Return the (X, Y) coordinate for the center point of the cell that contains the specified text.  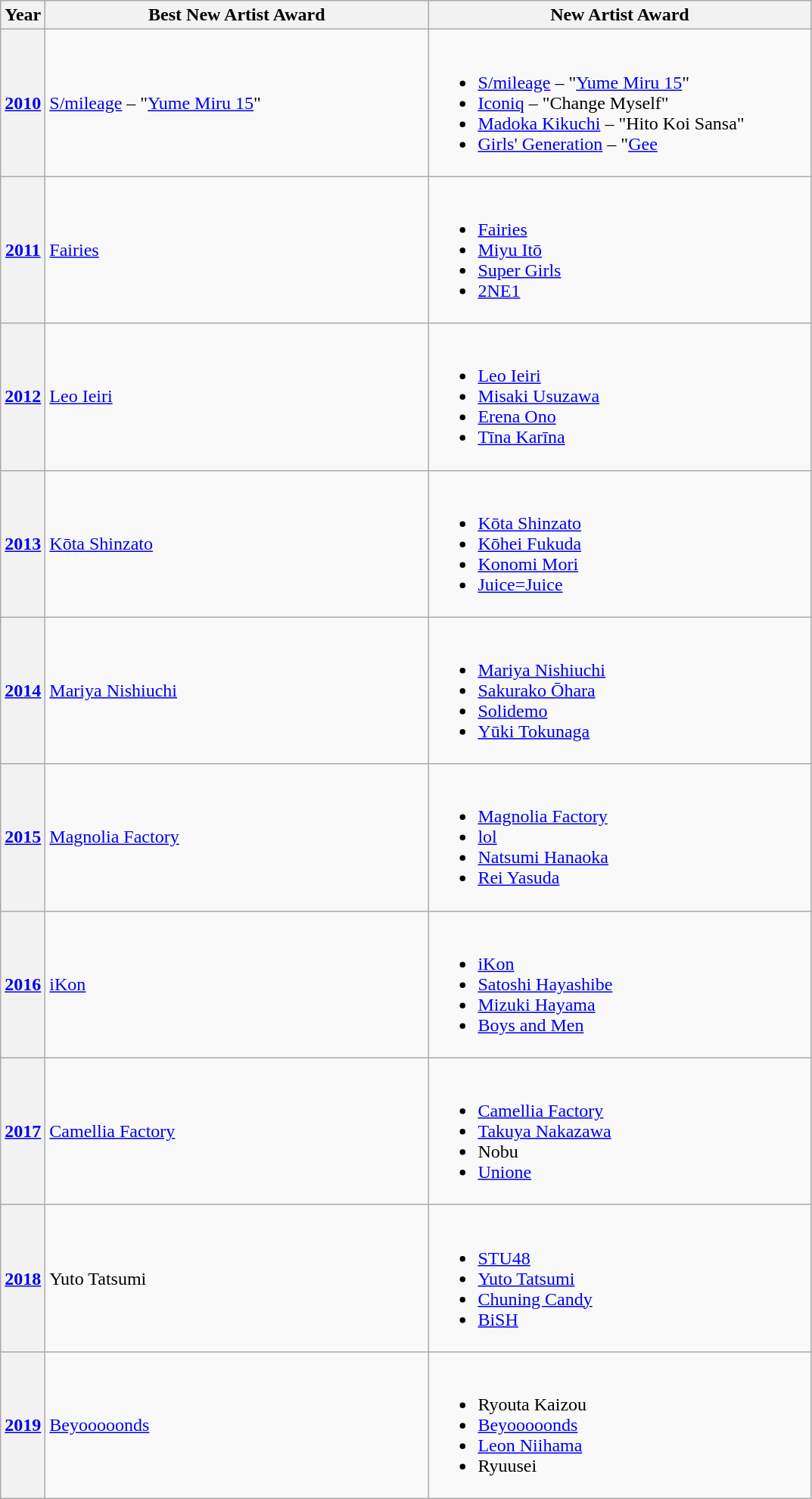
Leo IeiriMisaki UsuzawaErena OnoTīna Karīna (620, 397)
Fairies (237, 250)
2014 (23, 690)
Mariya Nishiuchi (237, 690)
Beyooooonds (237, 1425)
2018 (23, 1278)
Yuto Tatsumi (237, 1278)
2012 (23, 397)
Camellia FactoryTakuya NakazawaNobuUnione (620, 1131)
Ryouta KaizouBeyooooondsLeon NiihamaRyuusei (620, 1425)
2015 (23, 837)
Magnolia FactorylolNatsumi HanaokaRei Yasuda (620, 837)
S/mileage – "Yume Miru 15" (237, 103)
2017 (23, 1131)
Leo Ieiri (237, 397)
Mariya NishiuchiSakurako ŌharaSolidemoYūki Tokunaga (620, 690)
2016 (23, 984)
2010 (23, 103)
Kōta ShinzatoKōhei FukudaKonomi MoriJuice=Juice (620, 544)
S/mileage – "Yume Miru 15"Iconiq – "Change Myself"Madoka Kikuchi – "Hito Koi Sansa"Girls' Generation – "Gee (620, 103)
Camellia Factory (237, 1131)
iKon (237, 984)
FairiesMiyu ItōSuper Girls2NE1 (620, 250)
New Artist Award (620, 15)
Magnolia Factory (237, 837)
Year (23, 15)
STU48Yuto TatsumiChuning CandyBiSH (620, 1278)
2019 (23, 1425)
2013 (23, 544)
Kōta Shinzato (237, 544)
Best New Artist Award (237, 15)
2011 (23, 250)
iKonSatoshi HayashibeMizuki HayamaBoys and Men (620, 984)
